Output the [x, y] coordinate of the center of the cell containing the given text.  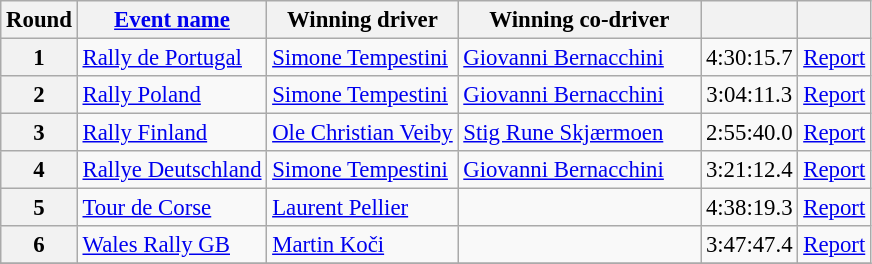
Stig Rune Skjærmoen [580, 133]
4:38:19.3 [750, 208]
3:21:12.4 [750, 170]
Event name [172, 20]
Round [39, 20]
Ole Christian Veiby [362, 133]
Wales Rally GB [172, 245]
6 [39, 245]
Tour de Corse [172, 208]
3:04:11.3 [750, 95]
Laurent Pellier [362, 208]
Rallye Deutschland [172, 170]
3 [39, 133]
Martin Koči [362, 245]
5 [39, 208]
Winning driver [362, 20]
Rally de Portugal [172, 58]
1 [39, 58]
3:47:47.4 [750, 245]
2:55:40.0 [750, 133]
Rally Poland [172, 95]
4 [39, 170]
2 [39, 95]
4:30:15.7 [750, 58]
Winning co-driver [580, 20]
Rally Finland [172, 133]
